Output the [x, y] coordinate of the center of the cell containing the given text.  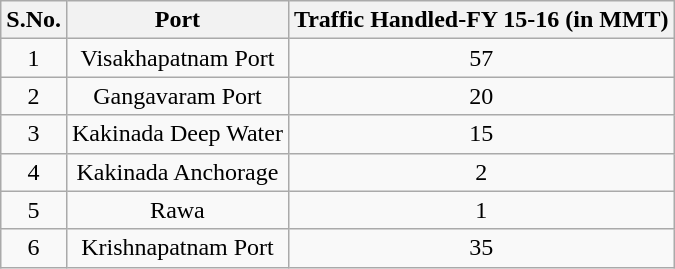
3 [34, 134]
20 [481, 96]
Rawa [177, 210]
Krishnapatnam Port [177, 248]
Port [177, 20]
Kakinada Anchorage [177, 172]
S.No. [34, 20]
35 [481, 248]
15 [481, 134]
5 [34, 210]
4 [34, 172]
Traffic Handled-FY 15-16 (in MMT) [481, 20]
Gangavaram Port [177, 96]
Kakinada Deep Water [177, 134]
6 [34, 248]
57 [481, 58]
Visakhapatnam Port [177, 58]
